Provide the (x, y) coordinate of the cell's center where the given text is located.  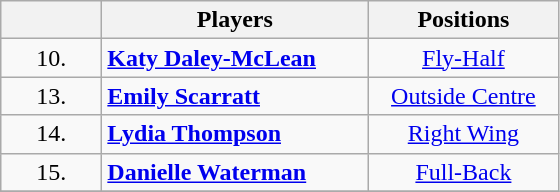
Katy Daley-McLean (235, 58)
13. (52, 96)
Emily Scarratt (235, 96)
Full-Back (464, 172)
Fly-Half (464, 58)
Outside Centre (464, 96)
14. (52, 134)
Right Wing (464, 134)
Positions (464, 20)
Lydia Thompson (235, 134)
Danielle Waterman (235, 172)
10. (52, 58)
15. (52, 172)
Players (235, 20)
